For the text-containing cell, return its midpoint in [x, y] coordinate format. 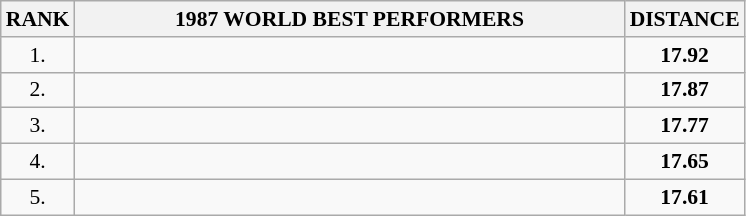
17.65 [685, 162]
17.77 [685, 126]
2. [38, 90]
4. [38, 162]
5. [38, 197]
17.92 [685, 55]
17.87 [685, 90]
1987 WORLD BEST PERFORMERS [349, 19]
RANK [38, 19]
3. [38, 126]
1. [38, 55]
17.61 [685, 197]
DISTANCE [685, 19]
